Extract the (X, Y) coordinate from the center of the cell holding the provided text.  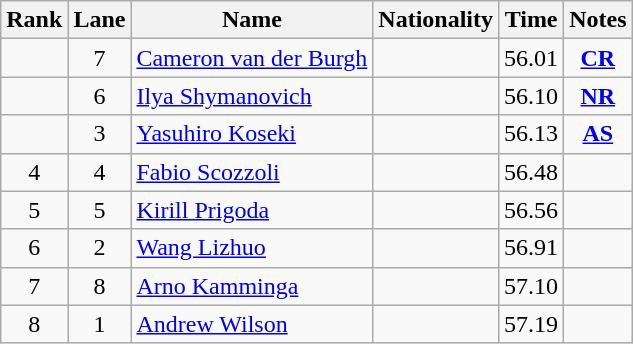
Name (252, 20)
56.48 (532, 172)
Arno Kamminga (252, 286)
3 (100, 134)
NR (598, 96)
Nationality (436, 20)
Kirill Prigoda (252, 210)
2 (100, 248)
Rank (34, 20)
Notes (598, 20)
AS (598, 134)
56.10 (532, 96)
56.01 (532, 58)
Time (532, 20)
56.13 (532, 134)
1 (100, 324)
57.10 (532, 286)
Andrew Wilson (252, 324)
57.19 (532, 324)
56.91 (532, 248)
Fabio Scozzoli (252, 172)
Ilya Shymanovich (252, 96)
Wang Lizhuo (252, 248)
Lane (100, 20)
CR (598, 58)
56.56 (532, 210)
Yasuhiro Koseki (252, 134)
Cameron van der Burgh (252, 58)
